From the cell containing the given text, extract its center point as [X, Y] coordinate. 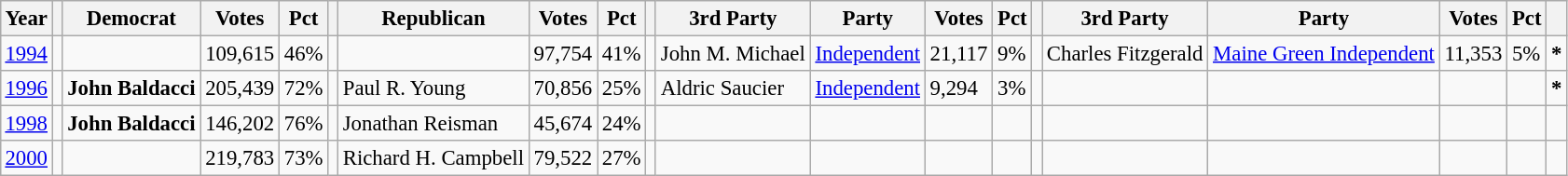
Jonathan Reisman [433, 124]
Republican [433, 19]
9% [1012, 53]
73% [303, 158]
9,294 [958, 88]
Paul R. Young [433, 88]
Richard H. Campbell [433, 158]
41% [622, 53]
72% [303, 88]
1998 [26, 124]
24% [622, 124]
Democrat [131, 19]
109,615 [241, 53]
25% [622, 88]
79,522 [563, 158]
Charles Fitzgerald [1125, 53]
1996 [26, 88]
Year [26, 19]
76% [303, 124]
27% [622, 158]
97,754 [563, 53]
219,783 [241, 158]
John M. Michael [733, 53]
21,117 [958, 53]
146,202 [241, 124]
Aldric Saucier [733, 88]
70,856 [563, 88]
Maine Green Independent [1324, 53]
2000 [26, 158]
1994 [26, 53]
205,439 [241, 88]
11,353 [1473, 53]
5% [1527, 53]
45,674 [563, 124]
3% [1012, 88]
46% [303, 53]
